Extract the [X, Y] coordinate from the center of the cell holding the provided text.  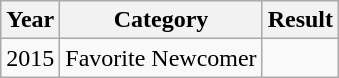
Category [161, 20]
2015 [30, 58]
Year [30, 20]
Result [300, 20]
Favorite Newcomer [161, 58]
